Pinpoint the cell where the given text exists, returning its [X, Y] midpoint coordinate. 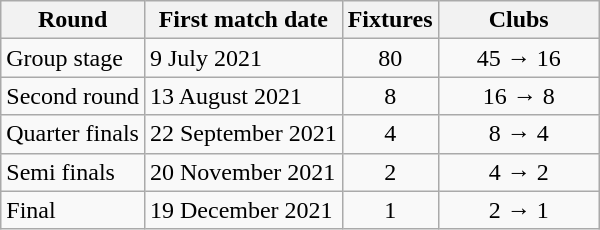
Group stage [73, 58]
22 September 2021 [243, 134]
1 [390, 210]
Fixtures [390, 20]
4 → 2 [518, 172]
8 → 4 [518, 134]
2 [390, 172]
19 December 2021 [243, 210]
2 → 1 [518, 210]
9 July 2021 [243, 58]
20 November 2021 [243, 172]
Round [73, 20]
80 [390, 58]
Semi finals [73, 172]
16 → 8 [518, 96]
First match date [243, 20]
8 [390, 96]
13 August 2021 [243, 96]
Quarter finals [73, 134]
Second round [73, 96]
Final [73, 210]
4 [390, 134]
45 → 16 [518, 58]
Clubs [518, 20]
